Locate the cell with the specified text and output its (x, y) center coordinate. 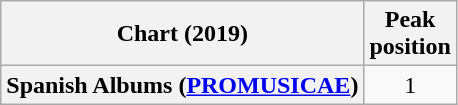
Spanish Albums (PROMUSICAE) (182, 85)
Chart (2019) (182, 34)
Peakposition (410, 34)
1 (410, 85)
